Provide the (x, y) coordinate of the cell's center where the given text is located.  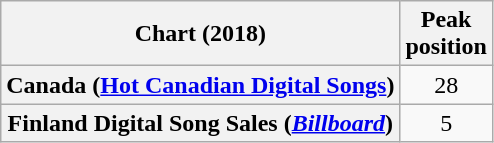
Finland Digital Song Sales (Billboard) (200, 123)
Canada (Hot Canadian Digital Songs) (200, 85)
Chart (2018) (200, 34)
28 (446, 85)
5 (446, 123)
Peak position (446, 34)
